Scan for the cell matching the given text and deliver its [x, y] coordinate at center. 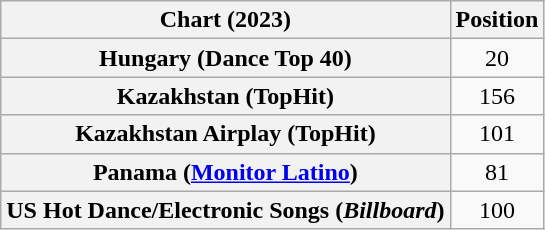
Kazakhstan (TopHit) [226, 96]
156 [497, 96]
101 [497, 134]
Panama (Monitor Latino) [226, 172]
81 [497, 172]
Kazakhstan Airplay (TopHit) [226, 134]
US Hot Dance/Electronic Songs (Billboard) [226, 210]
Hungary (Dance Top 40) [226, 58]
Position [497, 20]
20 [497, 58]
Chart (2023) [226, 20]
100 [497, 210]
